For the text-containing cell, return its midpoint in (x, y) coordinate format. 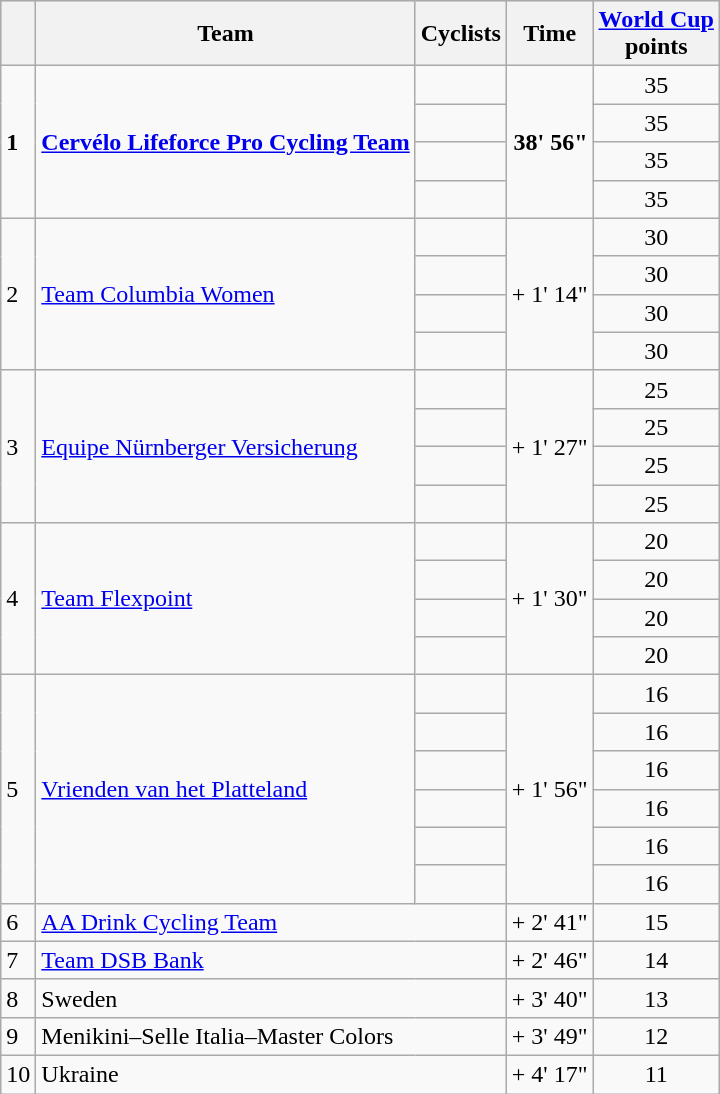
9 (18, 1036)
14 (656, 960)
Sweden (271, 998)
15 (656, 922)
Time (550, 34)
Team Flexpoint (226, 599)
+ 3' 40" (550, 998)
+ 1' 27" (550, 446)
+ 3' 49" (550, 1036)
38' 56" (550, 142)
Team DSB Bank (271, 960)
Cervélo Lifeforce Pro Cycling Team (226, 142)
1 (18, 142)
Team (226, 34)
4 (18, 599)
2 (18, 294)
Team Columbia Women (226, 294)
3 (18, 446)
+ 1' 30" (550, 599)
Ukraine (271, 1074)
+ 1' 14" (550, 294)
Vrienden van het Platteland (226, 789)
7 (18, 960)
6 (18, 922)
10 (18, 1074)
8 (18, 998)
5 (18, 789)
+ 4' 17" (550, 1074)
12 (656, 1036)
Menikini–Selle Italia–Master Colors (271, 1036)
World Cuppoints (656, 34)
Cyclists (460, 34)
AA Drink Cycling Team (271, 922)
+ 1' 56" (550, 789)
+ 2' 41" (550, 922)
11 (656, 1074)
13 (656, 998)
Equipe Nürnberger Versicherung (226, 446)
+ 2' 46" (550, 960)
